Output the (X, Y) coordinate of the center of the cell containing the given text.  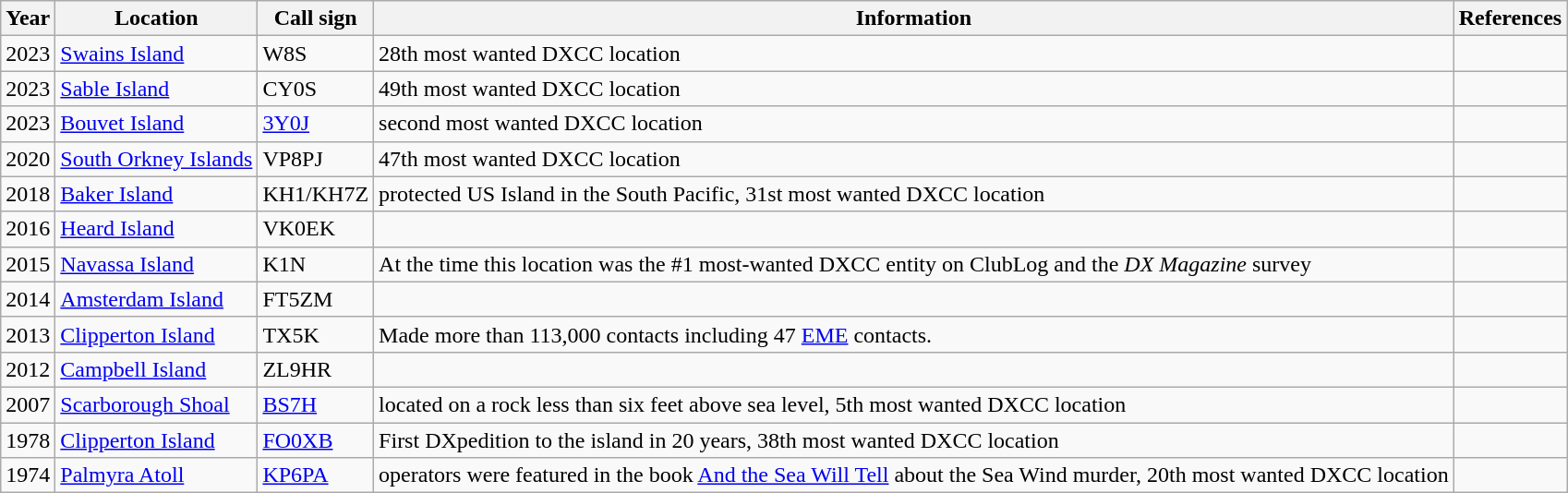
First DXpedition to the island in 20 years, 38th most wanted DXCC location (914, 440)
47th most wanted DXCC location (914, 159)
Made more than 113,000 contacts including 47 EME contacts. (914, 334)
South Orkney Islands (157, 159)
VP8PJ (316, 159)
FT5ZM (316, 299)
Information (914, 18)
References (1511, 18)
2018 (28, 194)
2007 (28, 404)
3Y0J (316, 124)
2015 (28, 264)
Baker Island (157, 194)
Heard Island (157, 229)
2020 (28, 159)
Scarborough Shoal (157, 404)
Year (28, 18)
49th most wanted DXCC location (914, 89)
2016 (28, 229)
At the time this location was the #1 most-wanted DXCC entity on ClubLog and the DX Magazine survey (914, 264)
FO0XB (316, 440)
Location (157, 18)
K1N (316, 264)
Call sign (316, 18)
2014 (28, 299)
Campbell Island (157, 369)
CY0S (316, 89)
TX5K (316, 334)
KP6PA (316, 475)
ZL9HR (316, 369)
Palmyra Atoll (157, 475)
located on a rock less than six feet above sea level, 5th most wanted DXCC location (914, 404)
Swains Island (157, 54)
protected US Island in the South Pacific, 31st most wanted DXCC location (914, 194)
Bouvet Island (157, 124)
2013 (28, 334)
BS7H (316, 404)
Navassa Island (157, 264)
Amsterdam Island (157, 299)
second most wanted DXCC location (914, 124)
Sable Island (157, 89)
operators were featured in the book And the Sea Will Tell about the Sea Wind murder, 20th most wanted DXCC location (914, 475)
2012 (28, 369)
KH1/KH7Z (316, 194)
1978 (28, 440)
VK0EK (316, 229)
28th most wanted DXCC location (914, 54)
1974 (28, 475)
W8S (316, 54)
